Locate the cell with the specified text and output its [x, y] center coordinate. 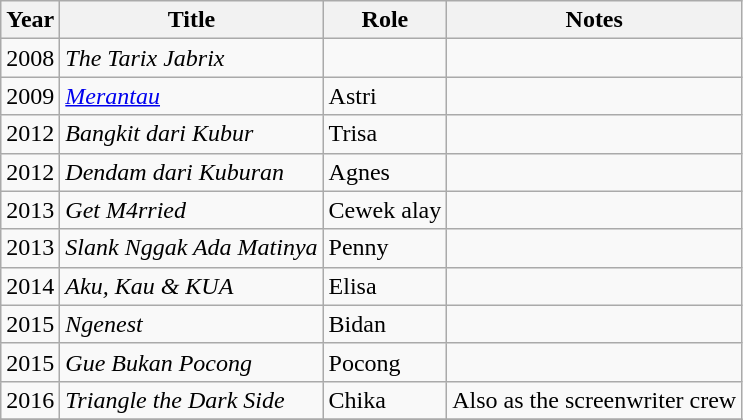
Triangle the Dark Side [192, 400]
Bangkit dari Kubur [192, 134]
Get M4rried [192, 210]
2014 [30, 286]
Notes [594, 20]
Cewek alay [385, 210]
Agnes [385, 172]
Gue Bukan Pocong [192, 362]
Ngenest [192, 324]
2009 [30, 96]
Role [385, 20]
Elisa [385, 286]
Bidan [385, 324]
The Tarix Jabrix [192, 58]
Year [30, 20]
Astri [385, 96]
2016 [30, 400]
Also as the screenwriter crew [594, 400]
Trisa [385, 134]
Dendam dari Kuburan [192, 172]
Pocong [385, 362]
Title [192, 20]
Merantau [192, 96]
Aku, Kau & KUA [192, 286]
2008 [30, 58]
Penny [385, 248]
Slank Nggak Ada Matinya [192, 248]
Chika [385, 400]
